Determine the (x, y) coordinate at the center of the cell enclosing the given text.  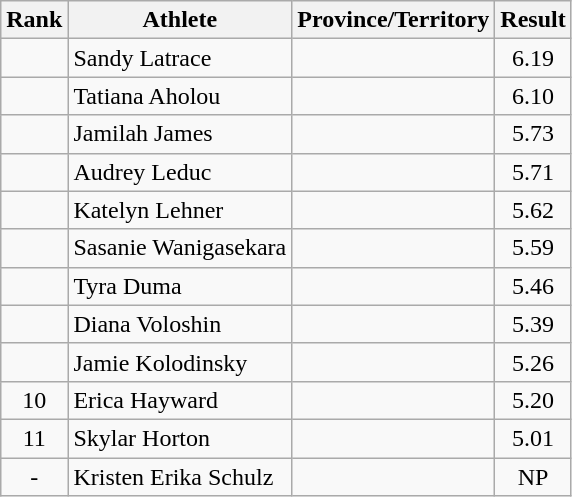
Tyra Duma (180, 286)
NP (533, 477)
Erica Hayward (180, 400)
Audrey Leduc (180, 172)
6.10 (533, 96)
6.19 (533, 58)
5.39 (533, 324)
Result (533, 20)
Athlete (180, 20)
Kristen Erika Schulz (180, 477)
5.20 (533, 400)
Sandy Latrace (180, 58)
10 (34, 400)
Skylar Horton (180, 438)
5.62 (533, 210)
5.71 (533, 172)
5.73 (533, 134)
Diana Voloshin (180, 324)
Katelyn Lehner (180, 210)
Province/Territory (394, 20)
11 (34, 438)
Tatiana Aholou (180, 96)
- (34, 477)
5.59 (533, 248)
Jamie Kolodinsky (180, 362)
Sasanie Wanigasekara (180, 248)
5.46 (533, 286)
Jamilah James (180, 134)
Rank (34, 20)
5.26 (533, 362)
5.01 (533, 438)
